Search for the cell housing the specified text and yield its (X, Y) center coordinate. 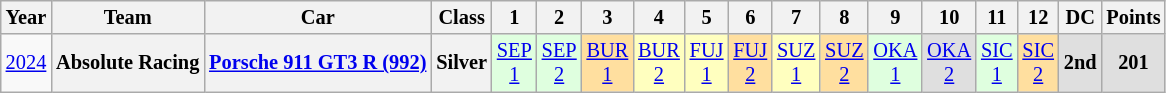
Class (462, 17)
OKA1 (895, 63)
8 (844, 17)
Porsche 911 GT3 R (992) (318, 63)
2 (560, 17)
SUZ2 (844, 63)
5 (707, 17)
3 (608, 17)
6 (750, 17)
11 (996, 17)
2024 (26, 63)
OKA2 (949, 63)
Absolute Racing (128, 63)
201 (1133, 63)
BUR1 (608, 63)
Team (128, 17)
BUR2 (659, 63)
12 (1038, 17)
10 (949, 17)
9 (895, 17)
FUJ2 (750, 63)
SUZ1 (796, 63)
Silver (462, 63)
Car (318, 17)
7 (796, 17)
2nd (1080, 63)
SIC1 (996, 63)
DC (1080, 17)
4 (659, 17)
SEP1 (514, 63)
1 (514, 17)
Points (1133, 17)
SEP2 (560, 63)
FUJ1 (707, 63)
SIC2 (1038, 63)
Year (26, 17)
